Identify which cell holds the provided text, then report its [x, y] central coordinate. 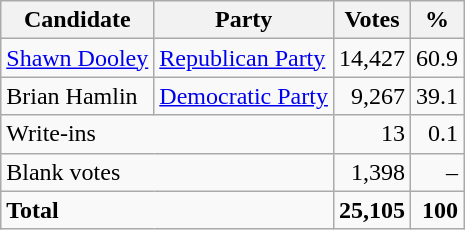
– [438, 172]
Blank votes [168, 172]
Candidate [78, 20]
9,267 [372, 96]
Shawn Dooley [78, 58]
Democratic Party [244, 96]
14,427 [372, 58]
Votes [372, 20]
60.9 [438, 58]
Brian Hamlin [78, 96]
Party [244, 20]
100 [438, 210]
Total [168, 210]
Write-ins [168, 134]
25,105 [372, 210]
13 [372, 134]
% [438, 20]
39.1 [438, 96]
1,398 [372, 172]
0.1 [438, 134]
Republican Party [244, 58]
